Locate the cell with the specified text and output its (x, y) center coordinate. 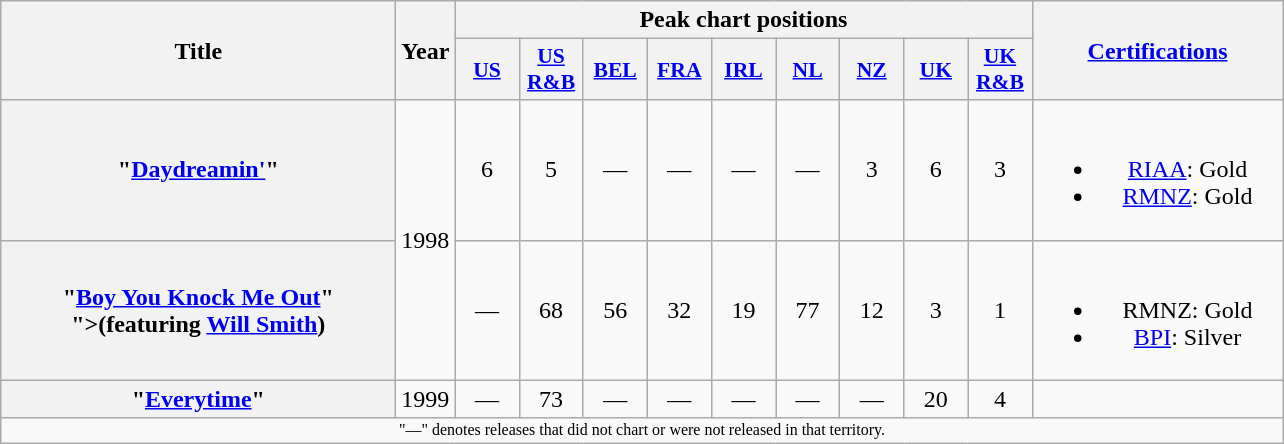
73 (551, 399)
RIAA: GoldRMNZ: Gold (1158, 170)
56 (615, 310)
RMNZ: GoldBPI: Silver (1158, 310)
20 (936, 399)
5 (551, 170)
32 (679, 310)
"Boy You Knock Me Out"">(featuring Will Smith) (198, 310)
BEL (615, 70)
1998 (426, 240)
IRL (743, 70)
Title (198, 50)
NL (808, 70)
"Everytime" (198, 399)
1999 (426, 399)
"—" denotes releases that did not chart or were not released in that territory. (642, 430)
USR&B (551, 70)
77 (808, 310)
Peak chart positions (744, 20)
Year (426, 50)
UK (936, 70)
US (487, 70)
68 (551, 310)
"Daydreamin'" (198, 170)
1 (1000, 310)
Certifications (1158, 50)
NZ (872, 70)
19 (743, 310)
4 (1000, 399)
UKR&B (1000, 70)
12 (872, 310)
FRA (679, 70)
